Determine the [x, y] coordinate at the center of the cell enclosing the given text.  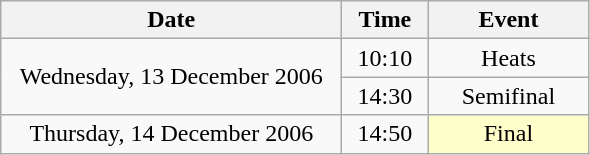
Date [172, 20]
14:30 [385, 96]
Final [508, 134]
Time [385, 20]
Wednesday, 13 December 2006 [172, 77]
Event [508, 20]
10:10 [385, 58]
Thursday, 14 December 2006 [172, 134]
14:50 [385, 134]
Heats [508, 58]
Semifinal [508, 96]
